For the text-containing cell, return its midpoint in [X, Y] coordinate format. 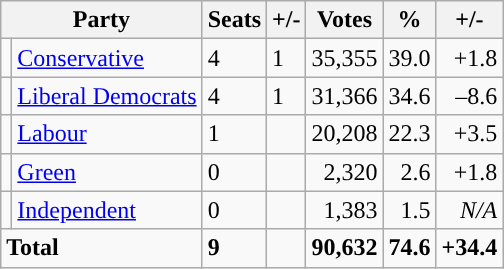
1,383 [344, 210]
35,355 [344, 58]
+34.4 [470, 248]
% [410, 20]
1.5 [410, 210]
+3.5 [470, 134]
Labour [107, 134]
Independent [107, 210]
2,320 [344, 172]
74.6 [410, 248]
31,366 [344, 96]
N/A [470, 210]
Green [107, 172]
Votes [344, 20]
90,632 [344, 248]
Total [102, 248]
22.3 [410, 134]
9 [234, 248]
39.0 [410, 58]
34.6 [410, 96]
–8.6 [470, 96]
Liberal Democrats [107, 96]
Conservative [107, 58]
20,208 [344, 134]
2.6 [410, 172]
Party [102, 20]
Seats [234, 20]
